Detect which cell encompasses the target text, then output its (X, Y) center coordinate. 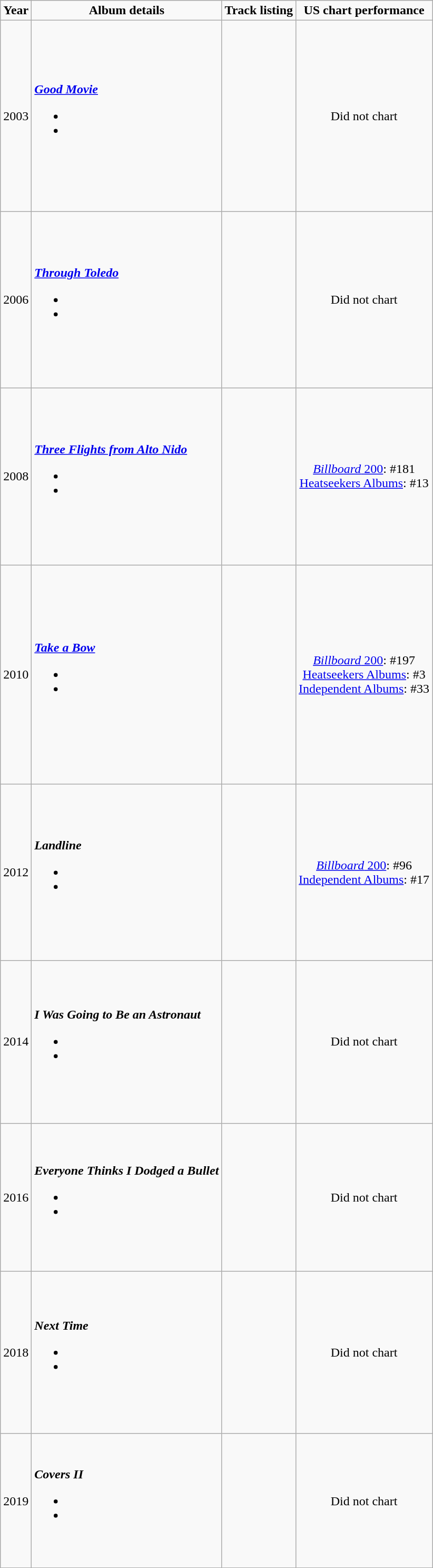
2012 (16, 872)
2003 (16, 116)
Billboard 200: #181Heatseekers Albums: #13 (365, 477)
2006 (16, 299)
2019 (16, 1501)
2018 (16, 1352)
Three Flights from Alto Nido (126, 477)
Good Movie (126, 116)
Album details (126, 11)
Billboard 200: #197Heatseekers Albums: #3 Independent Albums: #33 (365, 674)
Everyone Thinks I Dodged a Bullet (126, 1197)
I Was Going to Be an Astronaut (126, 1042)
US chart performance (365, 11)
2008 (16, 477)
Covers II (126, 1501)
Next Time (126, 1352)
Landline (126, 872)
Track listing (259, 11)
2016 (16, 1197)
Billboard 200: #96Independent Albums: #17 (365, 872)
Year (16, 11)
Through Toledo (126, 299)
2010 (16, 674)
2014 (16, 1042)
Take a Bow (126, 674)
